Return the (X, Y) coordinate for the center point of the cell that contains the specified text.  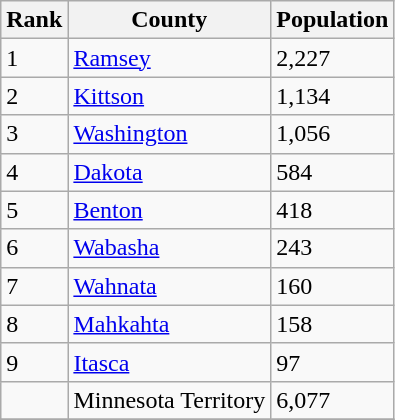
Wabasha (170, 248)
243 (332, 248)
418 (332, 210)
584 (332, 172)
6,077 (332, 400)
6 (34, 248)
1,056 (332, 134)
Wahnata (170, 286)
158 (332, 324)
3 (34, 134)
Washington (170, 134)
Population (332, 20)
1 (34, 58)
Benton (170, 210)
2,227 (332, 58)
160 (332, 286)
Mahkahta (170, 324)
5 (34, 210)
9 (34, 362)
Ramsey (170, 58)
8 (34, 324)
County (170, 20)
7 (34, 286)
Kittson (170, 96)
4 (34, 172)
Dakota (170, 172)
Itasca (170, 362)
97 (332, 362)
1,134 (332, 96)
Minnesota Territory (170, 400)
2 (34, 96)
Rank (34, 20)
